Determine the [X, Y] coordinate at the center of the cell enclosing the given text.  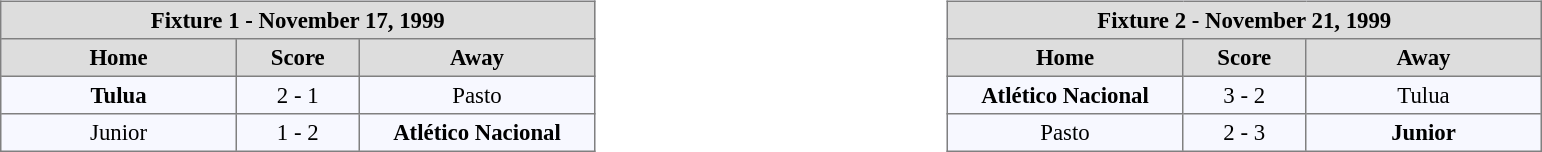
2 - 1 [298, 95]
Fixture 1 - November 17, 1999 [298, 20]
1 - 2 [298, 133]
Fixture 2 - November 21, 1999 [1244, 20]
2 - 3 [1244, 133]
3 - 2 [1244, 95]
